Find where the given text appears and provide that cell's center as (X, Y) coordinate. 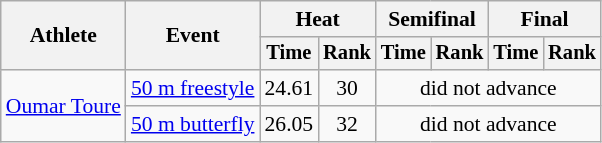
50 m butterfly (193, 124)
Oumar Toure (64, 106)
26.05 (290, 124)
Final (544, 19)
24.61 (290, 88)
Semifinal (432, 19)
32 (347, 124)
50 m freestyle (193, 88)
Event (193, 36)
Athlete (64, 36)
Heat (318, 19)
30 (347, 88)
